Search for the cell housing the specified text and yield its [X, Y] center coordinate. 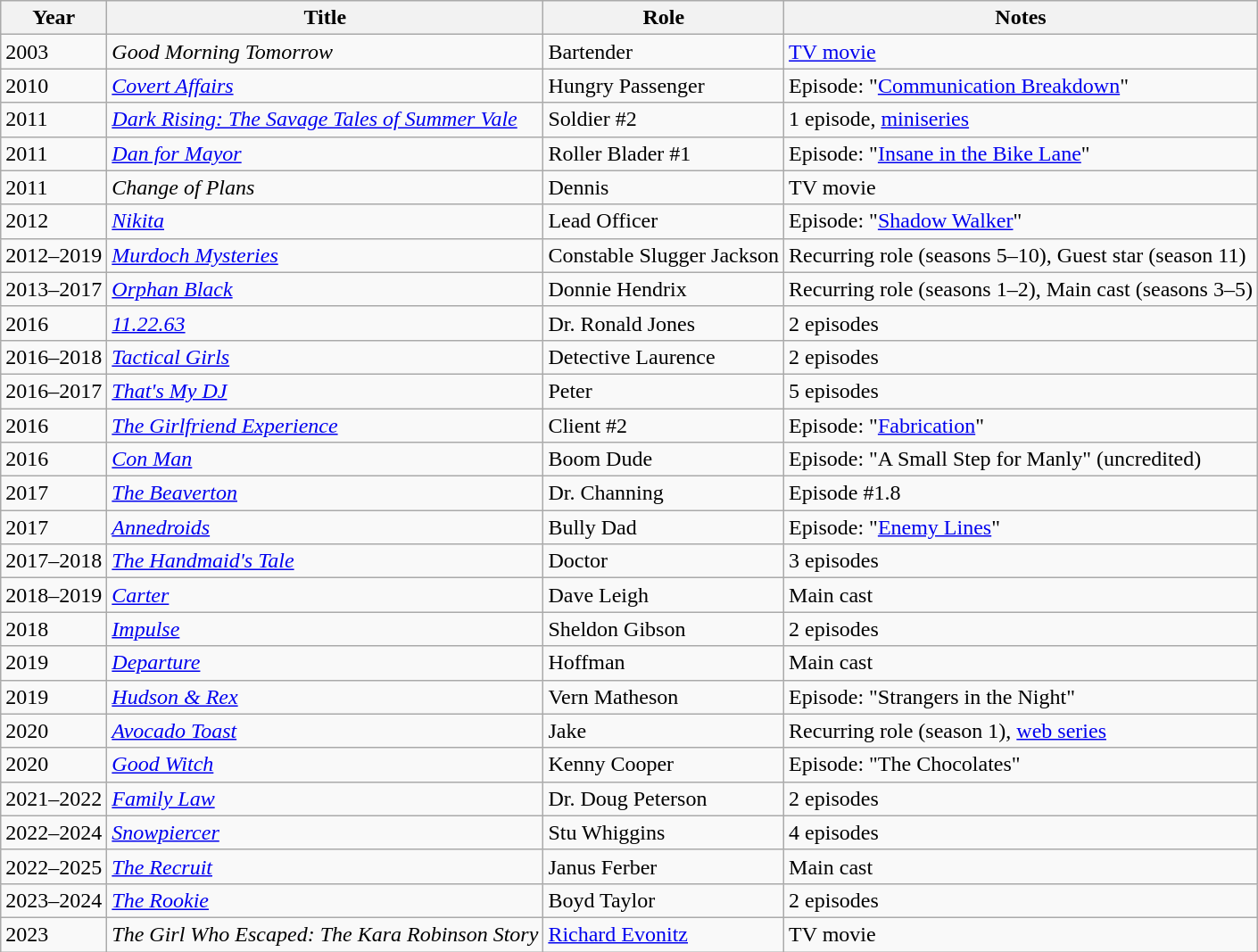
Episode: "The Chocolates" [1021, 765]
Lead Officer [664, 221]
Hungry Passenger [664, 86]
3 episodes [1021, 561]
The Handmaid's Tale [325, 561]
Dr. Ronald Jones [664, 323]
Avocado Toast [325, 731]
Covert Affairs [325, 86]
Carter [325, 595]
Snowpiercer [325, 832]
Dennis [664, 187]
Year [54, 18]
2023 [54, 934]
2016–2017 [54, 391]
2023–2024 [54, 900]
Sheldon Gibson [664, 629]
Soldier #2 [664, 120]
Impulse [325, 629]
Dave Leigh [664, 595]
Notes [1021, 18]
Dr. Doug Peterson [664, 799]
2010 [54, 86]
2017–2018 [54, 561]
Episode: "A Small Step for Manly" (uncredited) [1021, 459]
2012–2019 [54, 255]
Bartender [664, 52]
Change of Plans [325, 187]
Dark Rising: The Savage Tales of Summer Vale [325, 120]
The Girl Who Escaped: The Kara Robinson Story [325, 934]
Richard Evonitz [664, 934]
Vern Matheson [664, 697]
Role [664, 18]
Doctor [664, 561]
The Girlfriend Experience [325, 426]
Hoffman [664, 663]
2013–2017 [54, 289]
2003 [54, 52]
Orphan Black [325, 289]
Murdoch Mysteries [325, 255]
4 episodes [1021, 832]
Episode #1.8 [1021, 493]
Donnie Hendrix [664, 289]
Kenny Cooper [664, 765]
Bully Dad [664, 527]
Tactical Girls [325, 357]
1 episode, miniseries [1021, 120]
Family Law [325, 799]
2021–2022 [54, 799]
2022–2025 [54, 866]
2018–2019 [54, 595]
That's My DJ [325, 391]
5 episodes [1021, 391]
Janus Ferber [664, 866]
Recurring role (seasons 1–2), Main cast (seasons 3–5) [1021, 289]
The Rookie [325, 900]
Good Witch [325, 765]
Episode: "Strangers in the Night" [1021, 697]
Annedroids [325, 527]
Dr. Channing [664, 493]
Boom Dude [664, 459]
The Beaverton [325, 493]
Recurring role (season 1), web series [1021, 731]
Client #2 [664, 426]
2022–2024 [54, 832]
Episode: "Enemy Lines" [1021, 527]
Episode: "Communication Breakdown" [1021, 86]
Episode: "Shadow Walker" [1021, 221]
11.22.63 [325, 323]
Good Morning Tomorrow [325, 52]
Dan for Mayor [325, 153]
2018 [54, 629]
Recurring role (seasons 5–10), Guest star (season 11) [1021, 255]
Nikita [325, 221]
Peter [664, 391]
Episode: "Fabrication" [1021, 426]
Detective Laurence [664, 357]
Departure [325, 663]
Hudson & Rex [325, 697]
2016–2018 [54, 357]
2012 [54, 221]
The Recruit [325, 866]
Roller Blader #1 [664, 153]
Title [325, 18]
Constable Slugger Jackson [664, 255]
Jake [664, 731]
Stu Whiggins [664, 832]
Boyd Taylor [664, 900]
Episode: "Insane in the Bike Lane" [1021, 153]
Con Man [325, 459]
